Locate the cell with the specified text and output its [X, Y] center coordinate. 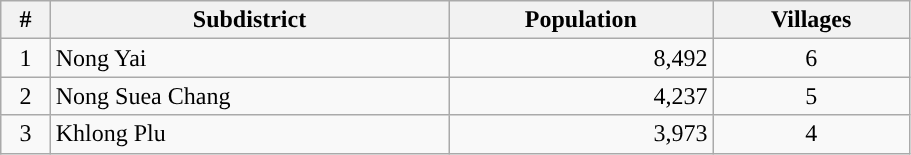
6 [811, 58]
Population [581, 20]
Subdistrict [250, 20]
3 [26, 134]
Khlong Plu [250, 134]
1 [26, 58]
Nong Yai [250, 58]
3,973 [581, 134]
# [26, 20]
8,492 [581, 58]
2 [26, 96]
Villages [811, 20]
4 [811, 134]
Nong Suea Chang [250, 96]
5 [811, 96]
4,237 [581, 96]
